Pinpoint the cell where the given text exists, returning its [x, y] midpoint coordinate. 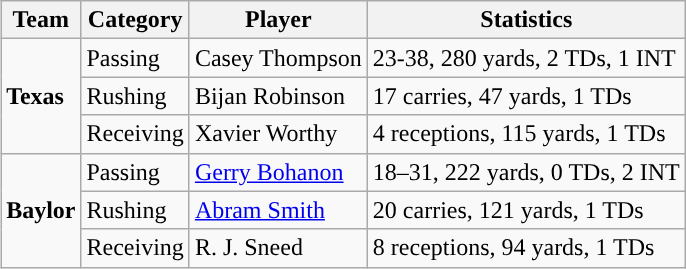
23-38, 280 yards, 2 TDs, 1 INT [526, 58]
Texas [41, 96]
Statistics [526, 20]
Team [41, 20]
Casey Thompson [278, 58]
Abram Smith [278, 210]
18–31, 222 yards, 0 TDs, 2 INT [526, 172]
17 carries, 47 yards, 1 TDs [526, 96]
Baylor [41, 210]
R. J. Sneed [278, 248]
20 carries, 121 yards, 1 TDs [526, 210]
8 receptions, 94 yards, 1 TDs [526, 248]
Player [278, 20]
4 receptions, 115 yards, 1 TDs [526, 134]
Xavier Worthy [278, 134]
Category [135, 20]
Gerry Bohanon [278, 172]
Bijan Robinson [278, 96]
